For the text-containing cell, return its midpoint in [x, y] coordinate format. 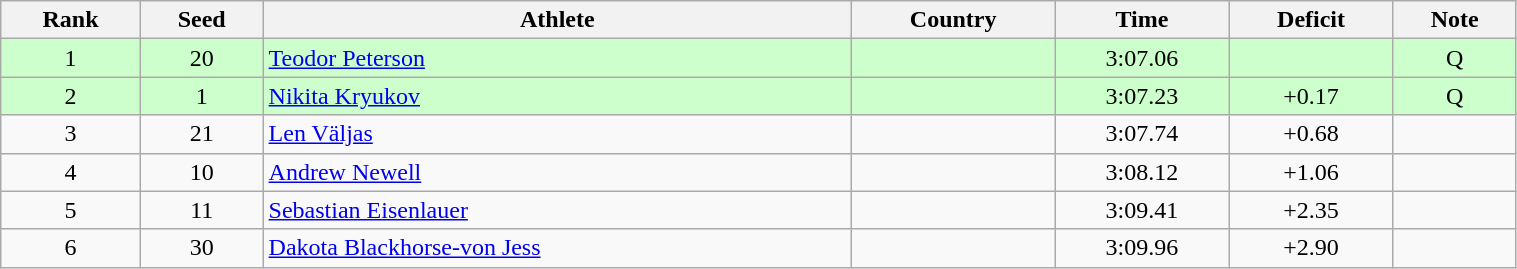
+0.68 [1311, 134]
20 [202, 58]
Nikita Kryukov [557, 96]
+0.17 [1311, 96]
3:09.41 [1142, 210]
Teodor Peterson [557, 58]
4 [71, 172]
Time [1142, 20]
30 [202, 248]
3:07.23 [1142, 96]
3:08.12 [1142, 172]
Deficit [1311, 20]
3:07.06 [1142, 58]
2 [71, 96]
Seed [202, 20]
Country [954, 20]
+2.35 [1311, 210]
3:09.96 [1142, 248]
Len Väljas [557, 134]
21 [202, 134]
Andrew Newell [557, 172]
5 [71, 210]
Sebastian Eisenlauer [557, 210]
10 [202, 172]
+2.90 [1311, 248]
6 [71, 248]
Rank [71, 20]
11 [202, 210]
3 [71, 134]
Dakota Blackhorse-von Jess [557, 248]
3:07.74 [1142, 134]
+1.06 [1311, 172]
Athlete [557, 20]
Note [1454, 20]
